From the cell containing the given text, extract its center point as (X, Y) coordinate. 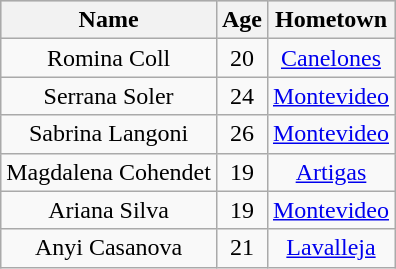
Romina Coll (109, 58)
24 (242, 96)
Sabrina Langoni (109, 134)
Age (242, 20)
Serrana Soler (109, 96)
Ariana Silva (109, 210)
Anyi Casanova (109, 248)
Hometown (330, 20)
Artigas (330, 172)
21 (242, 248)
Name (109, 20)
Canelones (330, 58)
20 (242, 58)
Magdalena Cohendet (109, 172)
Lavalleja (330, 248)
26 (242, 134)
